Pinpoint the cell where the given text exists, returning its [X, Y] midpoint coordinate. 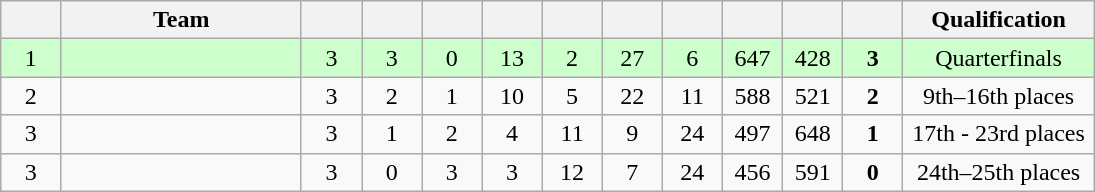
Quarterfinals [998, 58]
4 [512, 134]
9 [632, 134]
12 [572, 172]
27 [632, 58]
521 [813, 96]
10 [512, 96]
428 [813, 58]
22 [632, 96]
648 [813, 134]
17th - 23rd places [998, 134]
588 [752, 96]
456 [752, 172]
13 [512, 58]
Qualification [998, 20]
497 [752, 134]
6 [692, 58]
Team [182, 20]
7 [632, 172]
591 [813, 172]
9th–16th places [998, 96]
5 [572, 96]
24th–25th places [998, 172]
647 [752, 58]
